Identify which cell holds the provided text, then report its (X, Y) central coordinate. 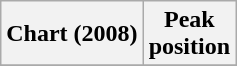
Peakposition (189, 34)
Chart (2008) (72, 34)
